Pinpoint the cell where the given text exists, returning its (x, y) midpoint coordinate. 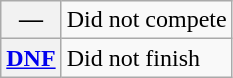
— (31, 20)
Did not compete (146, 20)
Did not finish (146, 58)
DNF (31, 58)
